Locate the cell with the specified text and output its (X, Y) center coordinate. 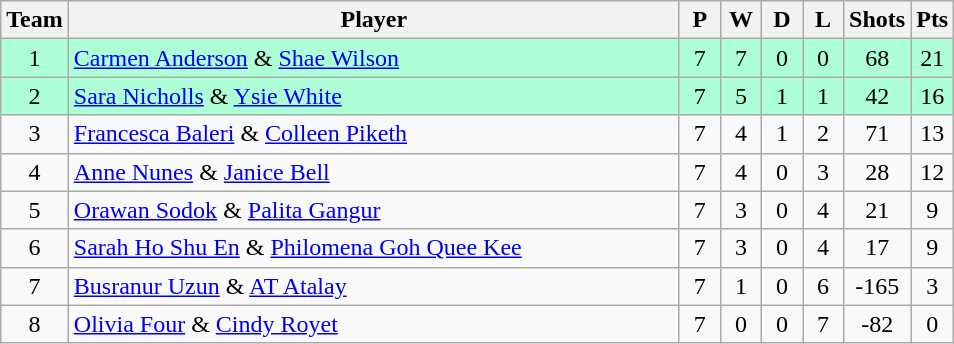
Anne Nunes & Janice Bell (374, 172)
8 (35, 324)
28 (878, 172)
Shots (878, 20)
Busranur Uzun & AT Atalay (374, 286)
Pts (932, 20)
Orawan Sodok & Palita Gangur (374, 210)
Olivia Four & Cindy Royet (374, 324)
L (824, 20)
16 (932, 96)
W (740, 20)
Sarah Ho Shu En & Philomena Goh Quee Kee (374, 248)
13 (932, 134)
Francesca Baleri & Colleen Piketh (374, 134)
Team (35, 20)
-82 (878, 324)
P (700, 20)
68 (878, 58)
12 (932, 172)
42 (878, 96)
17 (878, 248)
Player (374, 20)
-165 (878, 286)
D (782, 20)
Carmen Anderson & Shae Wilson (374, 58)
71 (878, 134)
Sara Nicholls & Ysie White (374, 96)
